Extract the (X, Y) coordinate from the center of the cell holding the provided text.  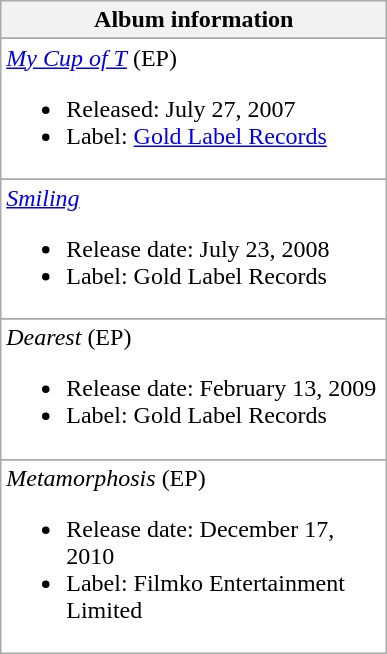
Dearest (EP)Release date: February 13, 2009Label: Gold Label Records (194, 389)
Album information (194, 20)
Metamorphosis (EP)Release date: December 17, 2010Label: Filmko Entertainment Limited (194, 556)
My Cup of T (EP)Released: July 27, 2007Label: Gold Label Records (194, 109)
SmilingRelease date: July 23, 2008Label: Gold Label Records (194, 249)
